Provide the (X, Y) coordinate of the cell's center where the given text is located.  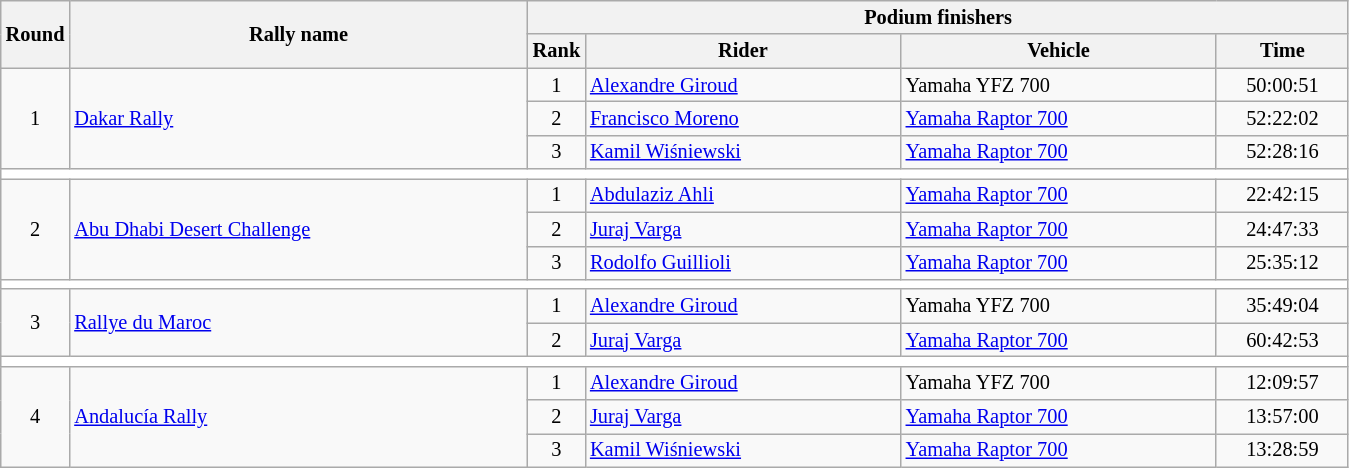
Vehicle (1059, 51)
Podium finishers (938, 17)
Rider (743, 51)
Rallye du Maroc (298, 322)
25:35:12 (1282, 263)
Round (36, 34)
4 (36, 416)
Francisco Moreno (743, 118)
Time (1282, 51)
Rodolfo Guillioli (743, 263)
52:28:16 (1282, 152)
22:42:15 (1282, 195)
Rank (556, 51)
52:22:02 (1282, 118)
Abdulaziz Ahli (743, 195)
60:42:53 (1282, 340)
Abu Dhabi Desert Challenge (298, 228)
Dakar Rally (298, 118)
13:57:00 (1282, 417)
35:49:04 (1282, 306)
24:47:33 (1282, 229)
12:09:57 (1282, 383)
Rally name (298, 34)
Andalucía Rally (298, 416)
50:00:51 (1282, 85)
13:28:59 (1282, 450)
